Output the [x, y] coordinate of the center of the cell containing the given text.  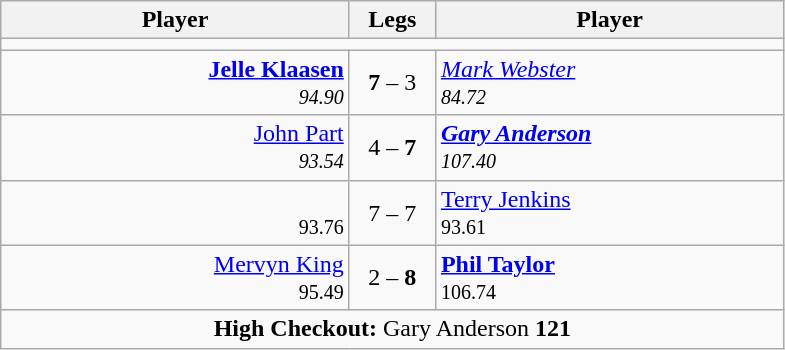
4 – 7 [392, 148]
Mervyn King 95.49 [176, 278]
Jelle Klaasen 94.90 [176, 82]
Gary Anderson 107.40 [610, 148]
Mark Webster 84.72 [610, 82]
93.76 [176, 212]
John Part 93.54 [176, 148]
Legs [392, 20]
7 – 3 [392, 82]
2 – 8 [392, 278]
High Checkout: Gary Anderson 121 [392, 329]
7 – 7 [392, 212]
Phil Taylor 106.74 [610, 278]
Terry Jenkins 93.61 [610, 212]
